Scan for the cell matching the given text and deliver its [X, Y] coordinate at center. 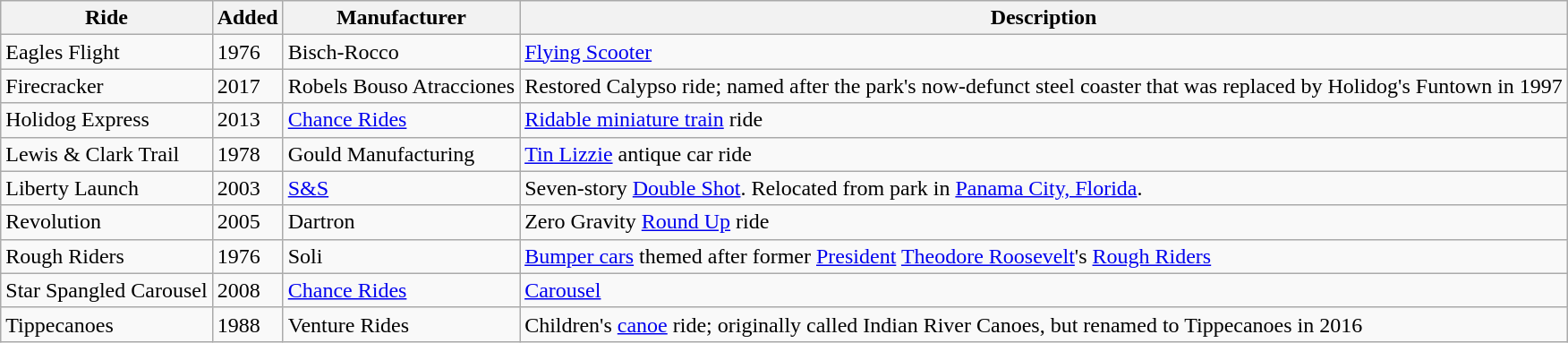
Ride [107, 18]
Tin Lizzie antique car ride [1044, 154]
1988 [247, 324]
Gould Manufacturing [401, 154]
S&S [401, 188]
Rough Riders [107, 256]
Zero Gravity Round Up ride [1044, 222]
Added [247, 18]
Description [1044, 18]
Restored Calypso ride; named after the park's now-defunct steel coaster that was replaced by Holidog's Funtown in 1997 [1044, 86]
Ridable miniature train ride [1044, 120]
Flying Scooter [1044, 52]
Lewis & Clark Trail [107, 154]
2017 [247, 86]
2005 [247, 222]
Manufacturer [401, 18]
Robels Bouso Atracciones [401, 86]
2013 [247, 120]
Carousel [1044, 290]
Seven-story Double Shot. Relocated from park in Panama City, Florida. [1044, 188]
Tippecanoes [107, 324]
1978 [247, 154]
2008 [247, 290]
Revolution [107, 222]
Venture Rides [401, 324]
Dartron [401, 222]
Soli [401, 256]
Star Spangled Carousel [107, 290]
2003 [247, 188]
Bisch-Rocco [401, 52]
Eagles Flight [107, 52]
Holidog Express [107, 120]
Liberty Launch [107, 188]
Firecracker [107, 86]
Bumper cars themed after former President Theodore Roosevelt's Rough Riders [1044, 256]
Children's canoe ride; originally called Indian River Canoes, but renamed to Tippecanoes in 2016 [1044, 324]
